Determine the (x, y) coordinate at the center of the cell enclosing the given text.  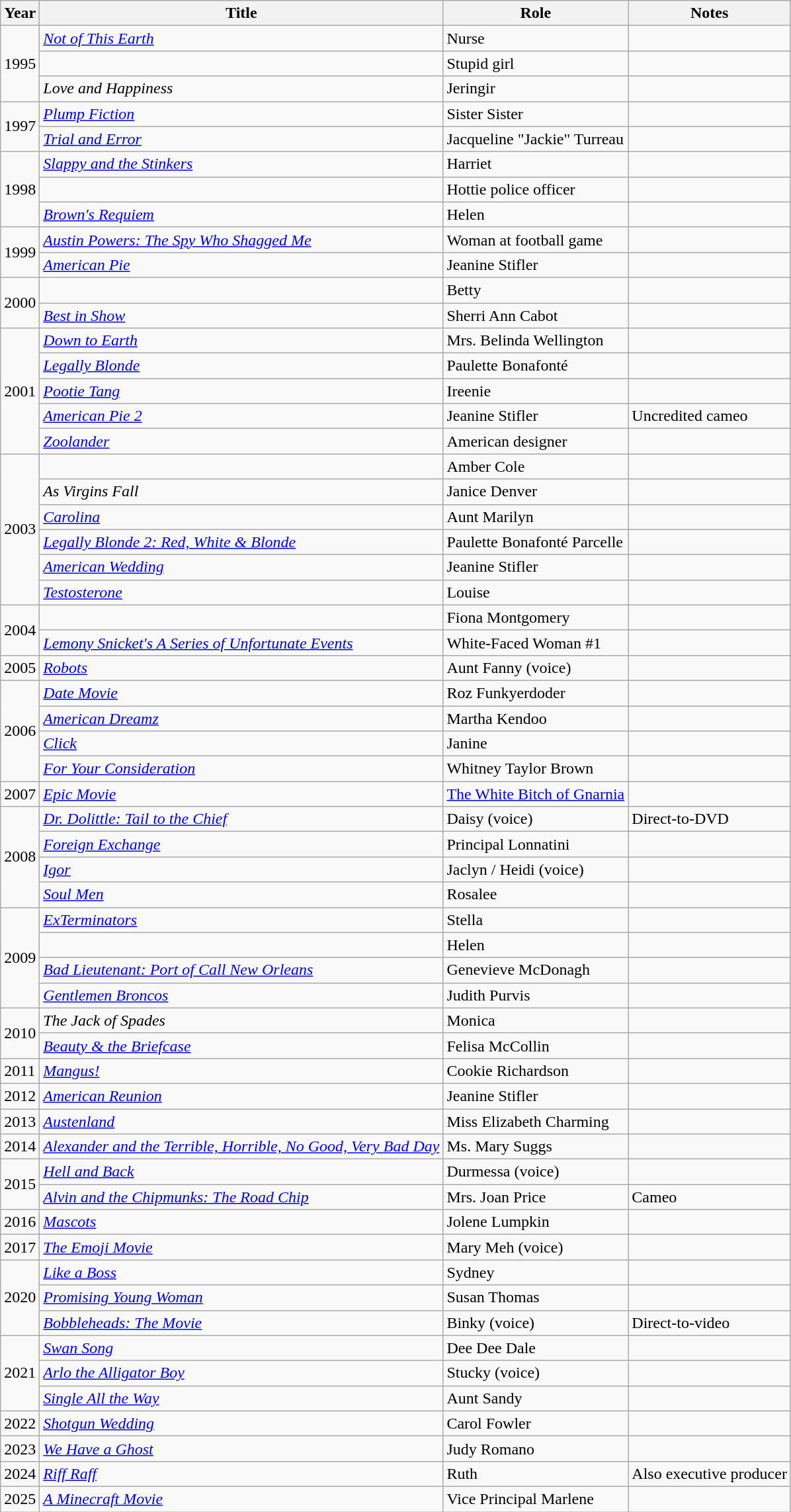
Igor (241, 869)
Hottie police officer (536, 189)
Jaclyn / Heidi (voice) (536, 869)
Monica (536, 1020)
American Wedding (241, 567)
Uncredited cameo (710, 416)
White-Faced Woman #1 (536, 643)
Betty (536, 290)
Best in Show (241, 316)
Ms. Mary Suggs (536, 1147)
Ireenie (536, 391)
2015 (20, 1184)
Jolene Lumpkin (536, 1222)
Judith Purvis (536, 995)
Role (536, 13)
2012 (20, 1096)
The White Bitch of Gnarnia (536, 794)
Trial and Error (241, 139)
2007 (20, 794)
2009 (20, 957)
Nurse (536, 38)
Paulette Bonafonté (536, 366)
Susan Thomas (536, 1298)
Mrs. Belinda Wellington (536, 341)
Direct-to-DVD (710, 819)
As Virgins Fall (241, 492)
ExTerminators (241, 920)
Cameo (710, 1197)
Dee Dee Dale (536, 1348)
2011 (20, 1071)
Amber Cole (536, 467)
1998 (20, 189)
2020 (20, 1298)
Cookie Richardson (536, 1071)
Swan Song (241, 1348)
Stupid girl (536, 64)
Plump Fiction (241, 114)
Arlo the Alligator Boy (241, 1373)
Jacqueline "Jackie" Turreau (536, 139)
2023 (20, 1448)
Epic Movie (241, 794)
Gentlemen Broncos (241, 995)
2006 (20, 731)
2013 (20, 1122)
Shotgun Wedding (241, 1423)
2017 (20, 1247)
Miss Elizabeth Charming (536, 1122)
Like a Boss (241, 1272)
Aunt Sandy (536, 1398)
American Pie (241, 265)
Beauty & the Briefcase (241, 1045)
2024 (20, 1474)
Janice Denver (536, 492)
A Minecraft Movie (241, 1499)
Carol Fowler (536, 1423)
Dr. Dolittle: Tail to the Chief (241, 819)
Down to Earth (241, 341)
Year (20, 13)
Lemony Snicket's A Series of Unfortunate Events (241, 643)
Date Movie (241, 693)
2010 (20, 1033)
Felisa McCollin (536, 1045)
2021 (20, 1373)
Alexander and the Terrible, Horrible, No Good, Very Bad Day (241, 1147)
Daisy (voice) (536, 819)
1995 (20, 64)
Legally Blonde 2: Red, White & Blonde (241, 542)
Also executive producer (710, 1474)
Testosterone (241, 592)
Mascots (241, 1222)
2022 (20, 1423)
2016 (20, 1222)
Paulette Bonafonté Parcelle (536, 542)
Robots (241, 668)
American Dreamz (241, 718)
The Jack of Spades (241, 1020)
Mary Meh (voice) (536, 1247)
For Your Consideration (241, 769)
Judy Romano (536, 1448)
Bad Lieutenant: Port of Call New Orleans (241, 970)
Sister Sister (536, 114)
Louise (536, 592)
Hell and Back (241, 1172)
Love and Happiness (241, 89)
Alvin and the Chipmunks: The Road Chip (241, 1197)
Sherri Ann Cabot (536, 316)
Not of This Earth (241, 38)
Durmessa (voice) (536, 1172)
Binky (voice) (536, 1323)
Mangus! (241, 1071)
Promising Young Woman (241, 1298)
Single All the Way (241, 1398)
Rosalee (536, 895)
Slappy and the Stinkers (241, 164)
Austin Powers: The Spy Who Shagged Me (241, 240)
Genevieve McDonagh (536, 970)
2004 (20, 630)
2008 (20, 857)
Whitney Taylor Brown (536, 769)
Roz Funkyerdoder (536, 693)
2005 (20, 668)
Fiona Montgomery (536, 617)
Jeringir (536, 89)
Pootie Tang (241, 391)
1997 (20, 126)
Bobbleheads: The Movie (241, 1323)
Sydney (536, 1272)
The Emoji Movie (241, 1247)
Title (241, 13)
Principal Lonnatini (536, 844)
Foreign Exchange (241, 844)
2001 (20, 391)
Ruth (536, 1474)
Legally Blonde (241, 366)
1999 (20, 252)
Martha Kendoo (536, 718)
Harriet (536, 164)
Notes (710, 13)
2003 (20, 529)
Stella (536, 920)
Click (241, 744)
2014 (20, 1147)
American designer (536, 441)
Carolina (241, 517)
Austenland (241, 1122)
We Have a Ghost (241, 1448)
Soul Men (241, 895)
2000 (20, 302)
American Pie 2 (241, 416)
Vice Principal Marlene (536, 1499)
Aunt Fanny (voice) (536, 668)
American Reunion (241, 1096)
2025 (20, 1499)
Riff Raff (241, 1474)
Janine (536, 744)
Mrs. Joan Price (536, 1197)
Brown's Requiem (241, 214)
Woman at football game (536, 240)
Aunt Marilyn (536, 517)
Stucky (voice) (536, 1373)
Zoolander (241, 441)
Direct-to-video (710, 1323)
